Provide the [x, y] coordinate of the cell's center where the given text is located.  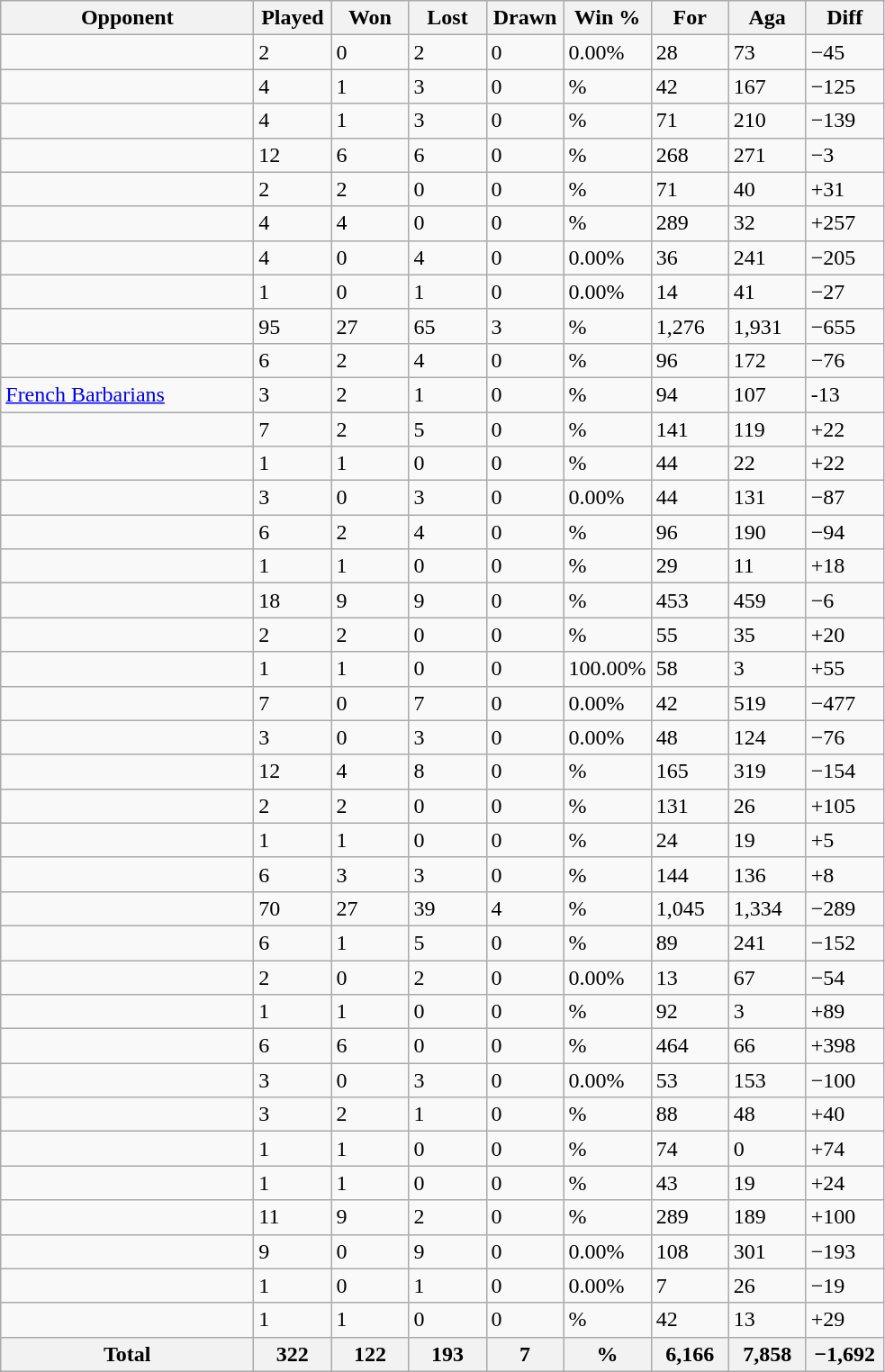
+105 [844, 806]
319 [767, 772]
−154 [844, 772]
1,045 [690, 908]
1,334 [767, 908]
+55 [844, 669]
322 [293, 1354]
For [690, 18]
28 [690, 52]
89 [690, 943]
+8 [844, 874]
22 [767, 464]
−45 [844, 52]
−1,692 [844, 1354]
519 [767, 703]
+18 [844, 566]
18 [293, 600]
+20 [844, 635]
14 [690, 292]
−87 [844, 498]
−6 [844, 600]
−477 [844, 703]
210 [767, 121]
136 [767, 874]
122 [370, 1354]
−289 [844, 908]
92 [690, 1012]
167 [767, 86]
+24 [844, 1183]
Opponent [128, 18]
−125 [844, 86]
36 [690, 257]
6,166 [690, 1354]
271 [767, 155]
39 [447, 908]
1,931 [767, 326]
1,276 [690, 326]
Aga [767, 18]
172 [767, 360]
+89 [844, 1012]
+398 [844, 1046]
−94 [844, 532]
Lost [447, 18]
−3 [844, 155]
459 [767, 600]
53 [690, 1080]
58 [690, 669]
190 [767, 532]
67 [767, 977]
464 [690, 1046]
+29 [844, 1320]
124 [767, 737]
−205 [844, 257]
Drawn [525, 18]
Win % [607, 18]
74 [690, 1149]
193 [447, 1354]
+31 [844, 189]
29 [690, 566]
144 [690, 874]
Diff [844, 18]
268 [690, 155]
43 [690, 1183]
−54 [844, 977]
41 [767, 292]
119 [767, 429]
French Barbarians [128, 394]
107 [767, 394]
−139 [844, 121]
40 [767, 189]
Total [128, 1354]
+257 [844, 223]
+100 [844, 1217]
95 [293, 326]
108 [690, 1251]
32 [767, 223]
55 [690, 635]
94 [690, 394]
−193 [844, 1251]
7,858 [767, 1354]
−655 [844, 326]
−27 [844, 292]
+40 [844, 1115]
189 [767, 1217]
-13 [844, 394]
65 [447, 326]
−152 [844, 943]
−19 [844, 1286]
8 [447, 772]
+5 [844, 840]
Won [370, 18]
153 [767, 1080]
−100 [844, 1080]
73 [767, 52]
141 [690, 429]
70 [293, 908]
24 [690, 840]
453 [690, 600]
Played [293, 18]
66 [767, 1046]
+74 [844, 1149]
35 [767, 635]
100.00% [607, 669]
165 [690, 772]
88 [690, 1115]
301 [767, 1251]
